Return the (X, Y) coordinate for the center point of the cell that contains the specified text.  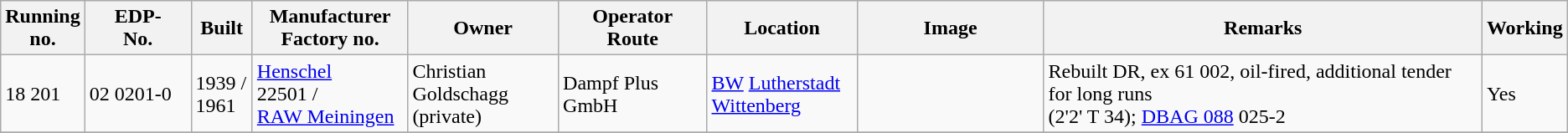
Rebuilt DR, ex 61 002, oil-fired, additional tender for long runs (2'2' T 34); DBAG 088 025-2 (1263, 94)
Owner (483, 28)
Built (221, 28)
ManufacturerFactory no. (330, 28)
02 0201-0 (137, 94)
Working (1524, 28)
Remarks (1263, 28)
Location (782, 28)
1939 / 1961 (221, 94)
Henschel 22501 / RAW Meiningen (330, 94)
EDP-No. (137, 28)
18 201 (43, 94)
Christian Goldschagg (private) (483, 94)
Image (950, 28)
Dampf Plus GmbH (633, 94)
OperatorRoute (633, 28)
BW Lutherstadt Wittenberg (782, 94)
Runningno. (43, 28)
Yes (1524, 94)
